Extract the (x, y) coordinate from the center of the cell holding the provided text.  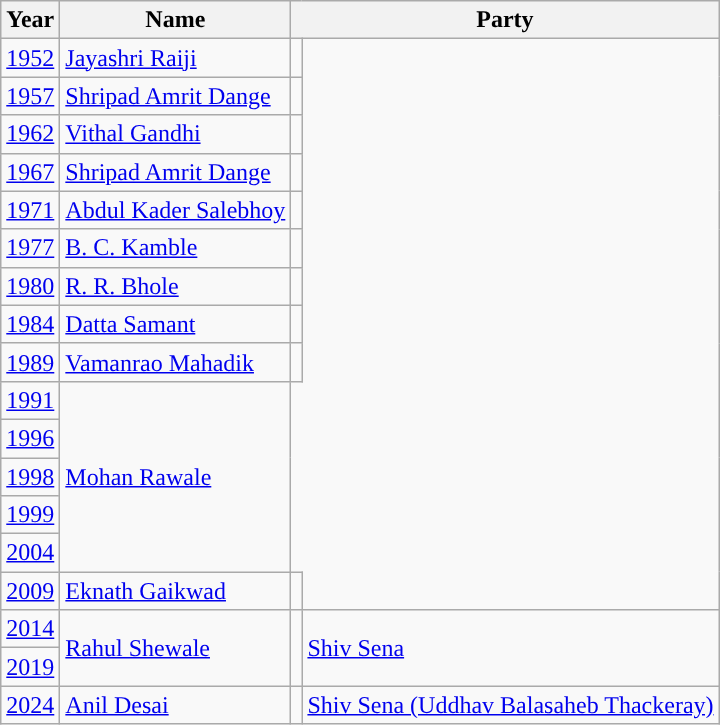
2004 (30, 553)
Shiv Sena (Uddhav Balasaheb Thackeray) (510, 705)
1996 (30, 438)
1999 (30, 515)
Shiv Sena (510, 648)
2014 (30, 629)
R. R. Bhole (176, 286)
Vithal Gandhi (176, 134)
1962 (30, 134)
B. C. Kamble (176, 248)
Name (176, 20)
1952 (30, 58)
Rahul Shewale (176, 648)
Party (505, 20)
2009 (30, 591)
2024 (30, 705)
1991 (30, 400)
Abdul Kader Salebhoy (176, 210)
Anil Desai (176, 705)
Eknath Gaikwad (176, 591)
1984 (30, 324)
Jayashri Raiji (176, 58)
1977 (30, 248)
1980 (30, 286)
1967 (30, 172)
2019 (30, 667)
Datta Samant (176, 324)
Vamanrao Mahadik (176, 362)
1989 (30, 362)
1971 (30, 210)
Year (30, 20)
1957 (30, 96)
1998 (30, 477)
Mohan Rawale (176, 476)
